Extract the (X, Y) coordinate from the center of the cell holding the provided text.  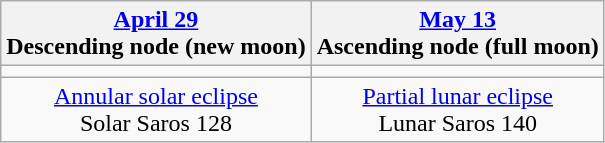
Partial lunar eclipseLunar Saros 140 (458, 110)
Annular solar eclipseSolar Saros 128 (156, 110)
May 13Ascending node (full moon) (458, 34)
April 29Descending node (new moon) (156, 34)
